Pinpoint the cell where the given text exists, returning its (x, y) midpoint coordinate. 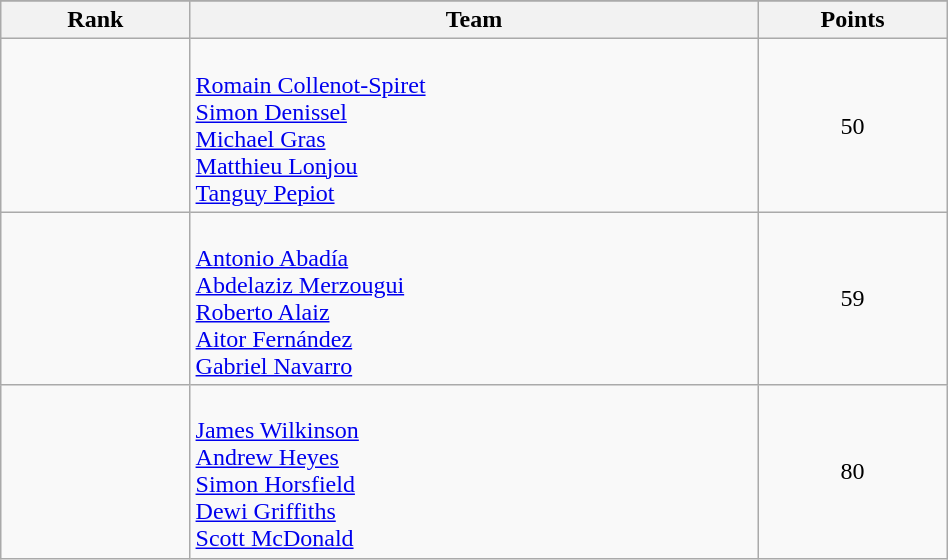
80 (852, 472)
Romain Collenot-SpiretSimon DenisselMichael GrasMatthieu LonjouTanguy Pepiot (474, 126)
Points (852, 20)
Antonio AbadíaAbdelaziz MerzouguiRoberto AlaizAitor FernándezGabriel Navarro (474, 298)
50 (852, 126)
59 (852, 298)
Rank (96, 20)
James WilkinsonAndrew HeyesSimon HorsfieldDewi GriffithsScott McDonald (474, 472)
Team (474, 20)
